Pinpoint the cell where the given text exists, returning its [x, y] midpoint coordinate. 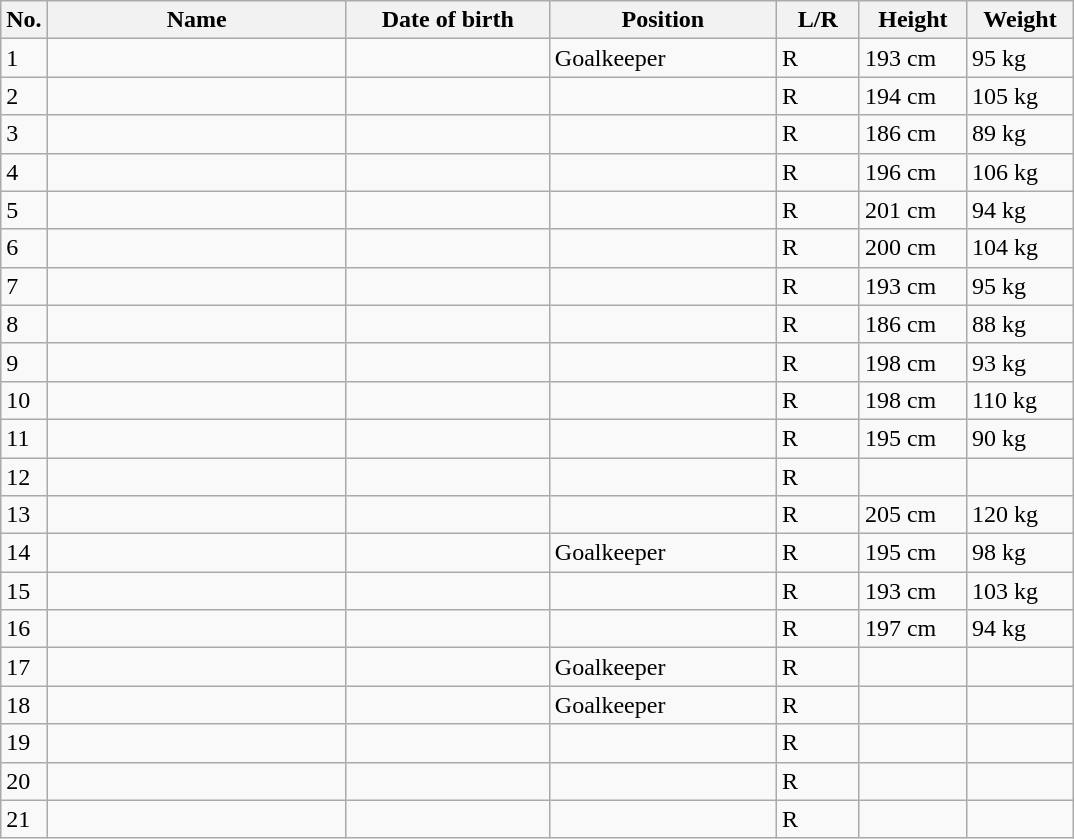
2 [24, 96]
6 [24, 248]
103 kg [1020, 591]
200 cm [912, 248]
9 [24, 362]
18 [24, 705]
1 [24, 58]
19 [24, 743]
No. [24, 20]
13 [24, 515]
20 [24, 781]
4 [24, 172]
Position [662, 20]
201 cm [912, 210]
8 [24, 324]
14 [24, 553]
89 kg [1020, 134]
98 kg [1020, 553]
Name [196, 20]
Weight [1020, 20]
16 [24, 629]
10 [24, 400]
Date of birth [448, 20]
5 [24, 210]
12 [24, 477]
L/R [818, 20]
17 [24, 667]
90 kg [1020, 438]
88 kg [1020, 324]
104 kg [1020, 248]
205 cm [912, 515]
7 [24, 286]
11 [24, 438]
Height [912, 20]
110 kg [1020, 400]
194 cm [912, 96]
93 kg [1020, 362]
105 kg [1020, 96]
120 kg [1020, 515]
196 cm [912, 172]
21 [24, 819]
15 [24, 591]
197 cm [912, 629]
106 kg [1020, 172]
3 [24, 134]
